Identify which cell holds the provided text, then report its (x, y) central coordinate. 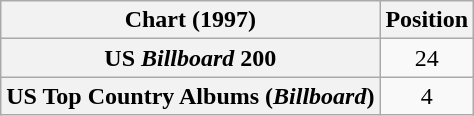
US Billboard 200 (190, 58)
Position (427, 20)
Chart (1997) (190, 20)
4 (427, 96)
US Top Country Albums (Billboard) (190, 96)
24 (427, 58)
